For the text-containing cell, return its midpoint in (x, y) coordinate format. 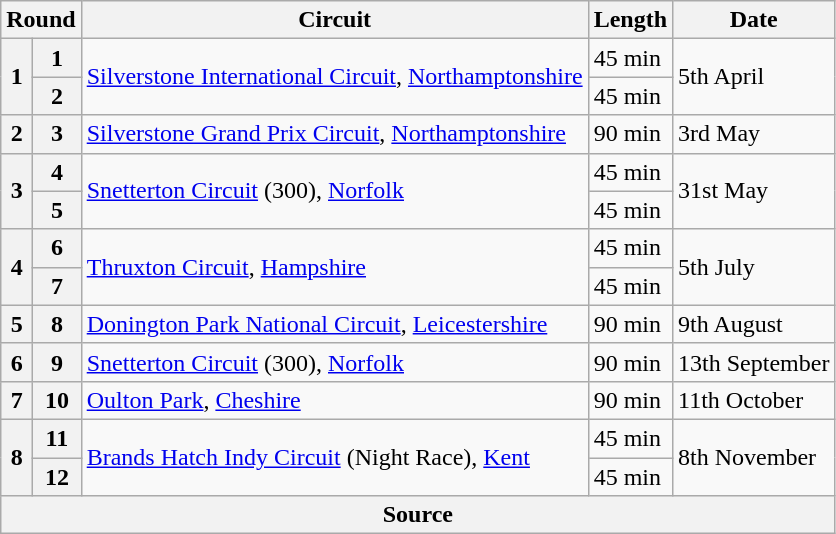
Brands Hatch Indy Circuit (Night Race), Kent (334, 457)
Date (754, 20)
8th November (754, 457)
Round (41, 20)
9th August (754, 324)
Oulton Park, Cheshire (334, 400)
12 (58, 477)
10 (58, 400)
3rd May (754, 134)
Length (630, 20)
13th September (754, 362)
Silverstone Grand Prix Circuit, Northamptonshire (334, 134)
Source (418, 515)
Donington Park National Circuit, Leicestershire (334, 324)
5th July (754, 267)
Silverstone International Circuit, Northamptonshire (334, 77)
31st May (754, 191)
9 (58, 362)
Circuit (334, 20)
11th October (754, 400)
Thruxton Circuit, Hampshire (334, 267)
11 (58, 438)
5th April (754, 77)
